Return the [x, y] coordinate for the center point of the cell that contains the specified text.  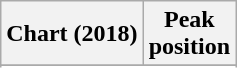
Peakposition [189, 34]
Chart (2018) [72, 34]
